Provide the [x, y] coordinate of the cell's center where the given text is located.  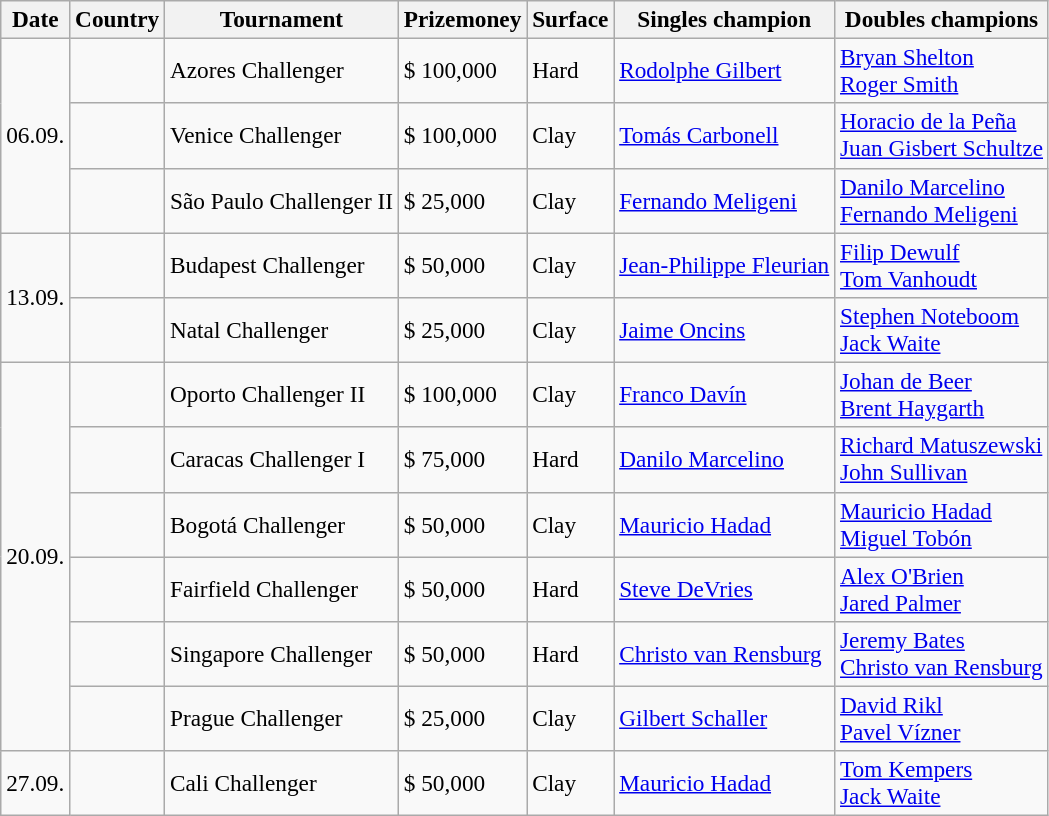
27.09. [36, 784]
Natal Challenger [282, 330]
Surface [570, 19]
Caracas Challenger I [282, 460]
David Rikl Pavel Vízner [942, 718]
Country [118, 19]
Steve DeVries [724, 588]
Jeremy Bates Christo van Rensburg [942, 654]
Azores Challenger [282, 70]
Singles champion [724, 19]
Christo van Rensburg [724, 654]
Danilo Marcelino Fernando Meligeni [942, 200]
São Paulo Challenger II [282, 200]
Cali Challenger [282, 784]
Danilo Marcelino [724, 460]
Tournament [282, 19]
Rodolphe Gilbert [724, 70]
Prague Challenger [282, 718]
Richard Matuszewski John Sullivan [942, 460]
Filip Dewulf Tom Vanhoudt [942, 264]
Horacio de la Peña Juan Gisbert Schultze [942, 136]
Tomás Carbonell [724, 136]
Jaime Oncins [724, 330]
Singapore Challenger [282, 654]
Doubles champions [942, 19]
06.09. [36, 135]
Jean-Philippe Fleurian [724, 264]
Mauricio Hadad Miguel Tobón [942, 524]
Franco Davín [724, 394]
Bryan Shelton Roger Smith [942, 70]
20.09. [36, 556]
13.09. [36, 297]
Gilbert Schaller [724, 718]
Date [36, 19]
Fernando Meligeni [724, 200]
Johan de Beer Brent Haygarth [942, 394]
$ 75,000 [462, 460]
Stephen Noteboom Jack Waite [942, 330]
Budapest Challenger [282, 264]
Alex O'Brien Jared Palmer [942, 588]
Tom Kempers Jack Waite [942, 784]
Bogotá Challenger [282, 524]
Venice Challenger [282, 136]
Oporto Challenger II [282, 394]
Prizemoney [462, 19]
Fairfield Challenger [282, 588]
